For the text-containing cell, return its midpoint in (X, Y) coordinate format. 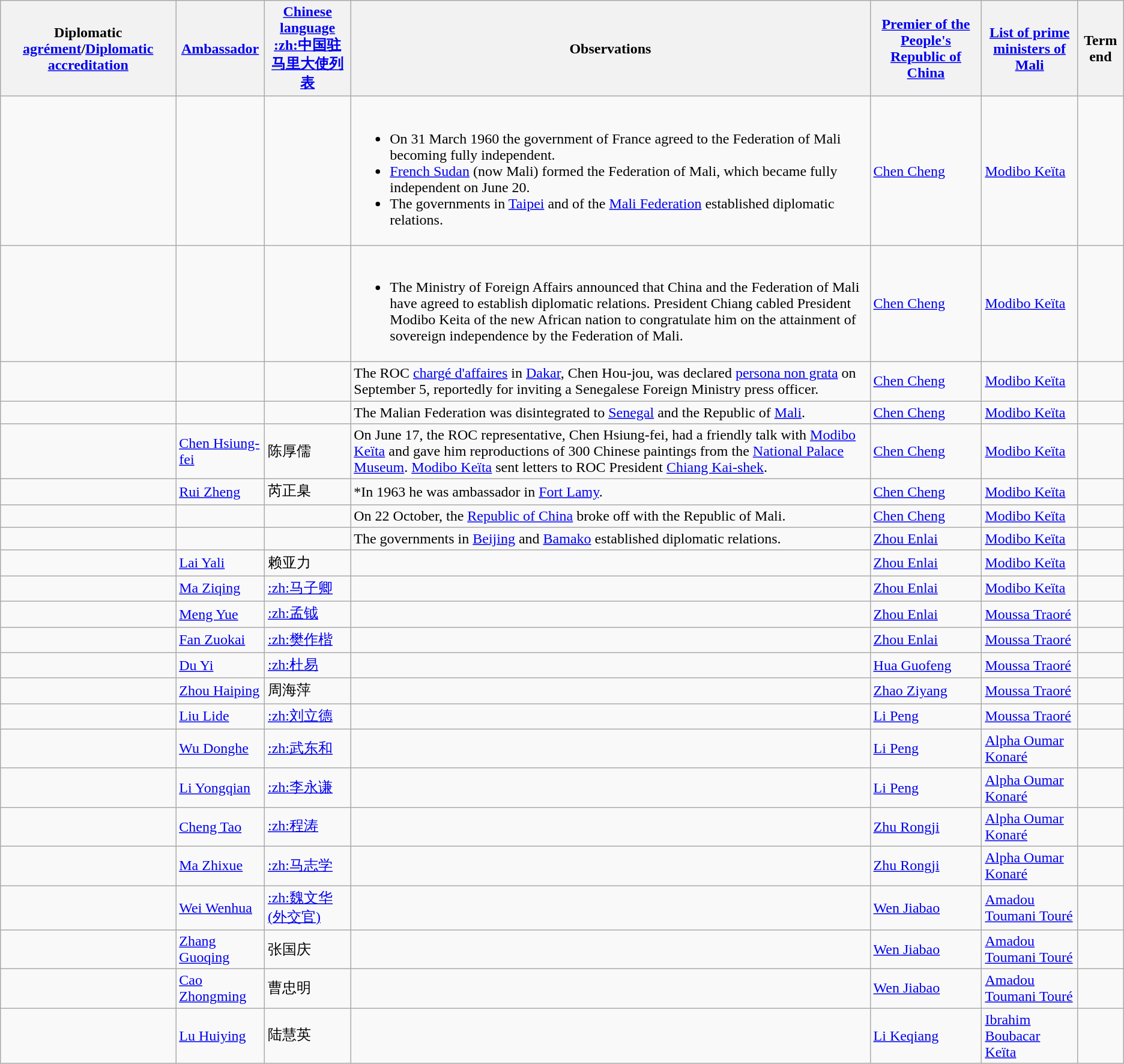
Lai Yali (220, 563)
Diplomatic agrément/Diplomatic accreditation (88, 49)
:zh:杜易 (307, 665)
:zh:程涛 (307, 826)
周海萍 (307, 691)
Chinese language:zh:中国驻马里大使列表 (307, 49)
Li Keqiang (926, 1036)
Wu Donghe (220, 748)
Meng Yue (220, 614)
:zh:孟钺 (307, 614)
On 22 October, the Republic of China broke off with the Republic of Mali. (610, 516)
Li Yongqian (220, 788)
Ibrahim Boubacar Keïta (1029, 1036)
:zh:李永谦 (307, 788)
Liu Lide (220, 717)
:zh:武东和 (307, 748)
Cheng Tao (220, 826)
赖亚力 (307, 563)
曹忠明 (307, 988)
The Malian Federation was disintegrated to Senegal and the Republic of Mali. (610, 413)
Term end (1100, 49)
Premier of the People's Republic of China (926, 49)
:zh:魏文华 (外交官) (307, 907)
Ma Ziqing (220, 588)
:zh:樊作楷 (307, 640)
陈厚儒 (307, 452)
Zhang Guoqing (220, 950)
Observations (610, 49)
芮正臬 (307, 492)
Hua Guofeng (926, 665)
Cao Zhongming (220, 988)
Du Yi (220, 665)
Zhou Haiping (220, 691)
Ambassador (220, 49)
:zh:刘立德 (307, 717)
:zh:马子卿 (307, 588)
Fan Zuokai (220, 640)
Rui Zheng (220, 492)
:zh:马志学 (307, 866)
List of prime ministers of Mali (1029, 49)
Zhao Ziyang (926, 691)
张国庆 (307, 950)
Lu Huiying (220, 1036)
Wei Wenhua (220, 907)
Chen Hsiung-fei (220, 452)
Ma Zhixue (220, 866)
The governments in Beijing and Bamako established diplomatic relations. (610, 539)
陆慧英 (307, 1036)
*In 1963 he was ambassador in Fort Lamy. (610, 492)
